Locate the cell with the specified text and output its (X, Y) center coordinate. 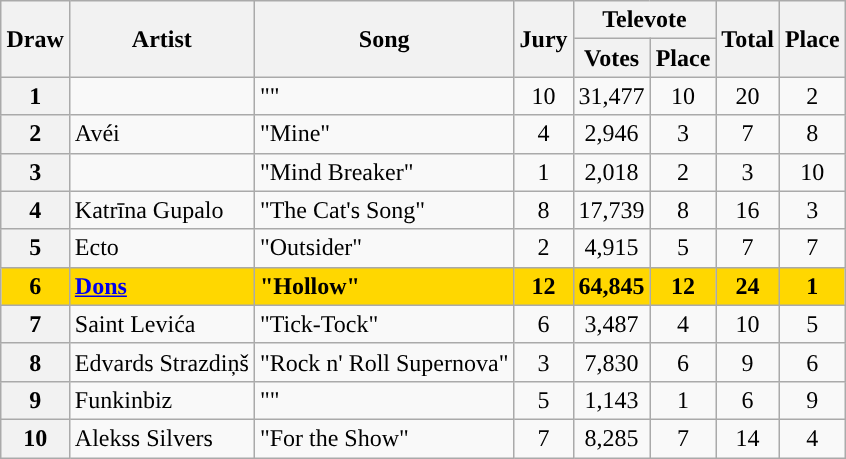
2,946 (612, 134)
"Outsider" (384, 248)
2,018 (612, 172)
1,143 (612, 400)
24 (748, 286)
Dons (162, 286)
3,487 (612, 324)
"Mind Breaker" (384, 172)
8,285 (612, 438)
Draw (35, 39)
Televote (644, 20)
16 (748, 210)
Artist (162, 39)
Votes (612, 58)
Ecto (162, 248)
14 (748, 438)
Funkinbiz (162, 400)
7,830 (612, 362)
20 (748, 96)
Saint Levića (162, 324)
31,477 (612, 96)
Jury (544, 39)
"Tick-Tock" (384, 324)
Alekss Silvers (162, 438)
Song (384, 39)
"The Cat's Song" (384, 210)
64,845 (612, 286)
Edvards Strazdiņš (162, 362)
"For the Show" (384, 438)
Avéi (162, 134)
"Mine" (384, 134)
Total (748, 39)
"Rock n' Roll Supernova" (384, 362)
4,915 (612, 248)
"Hollow" (384, 286)
17,739 (612, 210)
Katrīna Gupalo (162, 210)
